Output the [x, y] coordinate of the center of the cell containing the given text.  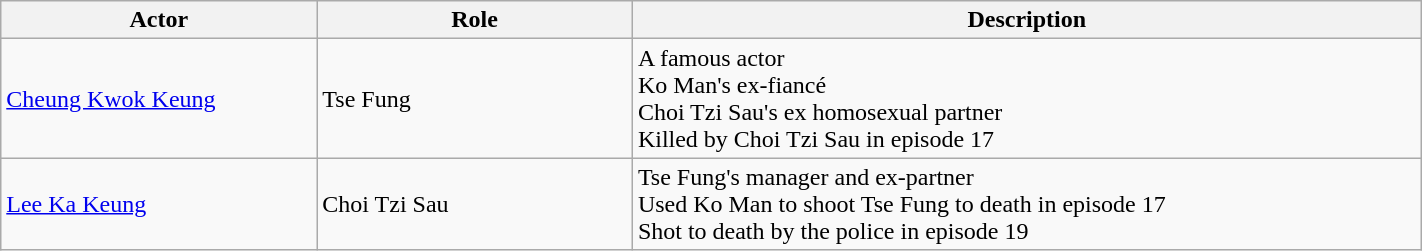
Tse Fung's manager and ex-partnerUsed Ko Man to shoot Tse Fung to death in episode 17Shot to death by the police in episode 19 [1026, 204]
Cheung Kwok Keung [159, 98]
Choi Tzi Sau [475, 204]
Description [1026, 20]
Actor [159, 20]
Lee Ka Keung [159, 204]
Role [475, 20]
A famous actorKo Man's ex-fiancéChoi Tzi Sau's ex homosexual partnerKilled by Choi Tzi Sau in episode 17 [1026, 98]
Tse Fung [475, 98]
